Capture the cell that displays the provided text and extract its (X, Y) central coordinate. 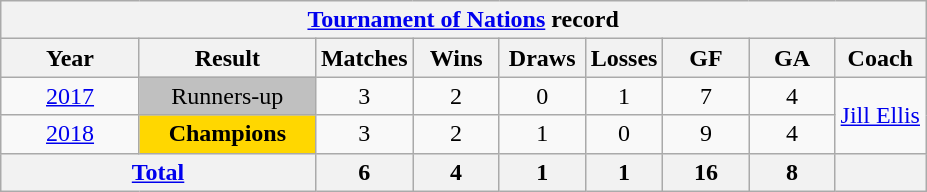
Coach (880, 58)
Runners-up (227, 96)
Matches (364, 58)
Losses (624, 58)
Draws (542, 58)
GF (706, 58)
GA (792, 58)
7 (706, 96)
Champions (227, 134)
Total (158, 172)
9 (706, 134)
Result (227, 58)
Wins (456, 58)
6 (364, 172)
Year (70, 58)
8 (792, 172)
2018 (70, 134)
16 (706, 172)
Tournament of Nations record (464, 20)
Jill Ellis (880, 115)
2017 (70, 96)
